Detect which cell encompasses the target text, then output its (x, y) center coordinate. 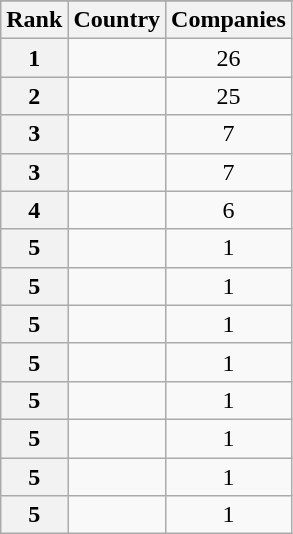
Country (117, 20)
25 (229, 96)
26 (229, 58)
Companies (229, 20)
Rank (34, 20)
2 (34, 96)
6 (229, 210)
4 (34, 210)
